Search for the cell housing the specified text and yield its [X, Y] center coordinate. 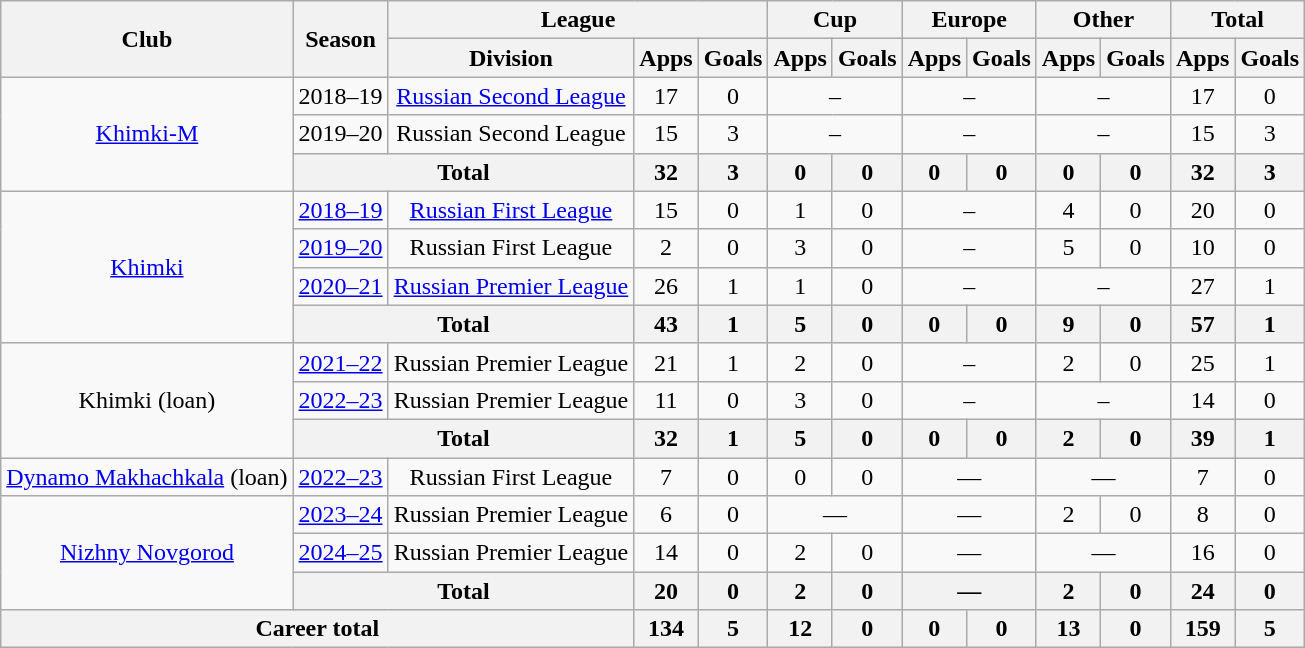
39 [1202, 438]
10 [1202, 248]
8 [1202, 515]
Dynamo Makhachkala (loan) [147, 477]
43 [666, 324]
Career total [318, 629]
Season [340, 39]
2020–21 [340, 286]
Other [1103, 20]
Khimki (loan) [147, 400]
25 [1202, 362]
Nizhny Novgorod [147, 553]
Khimki-M [147, 134]
9 [1068, 324]
27 [1202, 286]
21 [666, 362]
2021–22 [340, 362]
League [578, 20]
Club [147, 39]
159 [1202, 629]
57 [1202, 324]
6 [666, 515]
12 [800, 629]
2023–24 [340, 515]
Division [511, 58]
Cup [835, 20]
13 [1068, 629]
134 [666, 629]
4 [1068, 210]
2024–25 [340, 553]
24 [1202, 591]
11 [666, 400]
26 [666, 286]
Europe [969, 20]
16 [1202, 553]
Khimki [147, 267]
